Provide the [X, Y] coordinate of the cell's center where the given text is located.  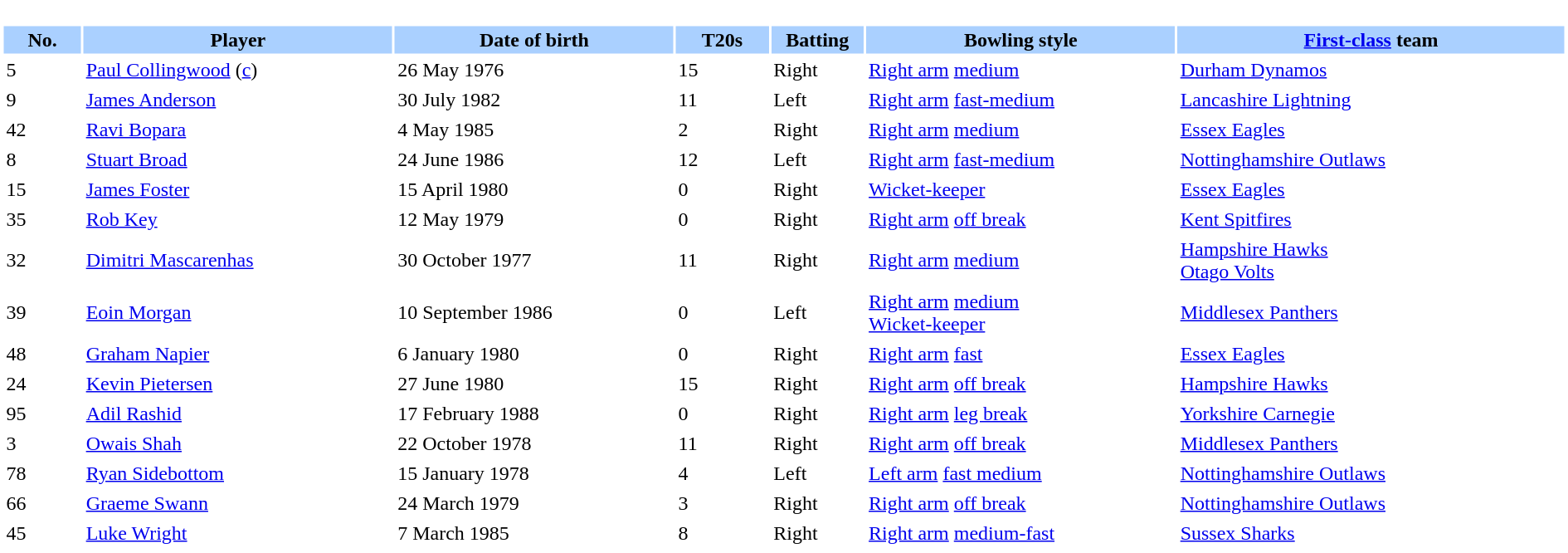
Hampshire Hawks [1371, 384]
Stuart Broad [239, 159]
Right arm medium-fast [1020, 533]
Kent Spitfires [1371, 219]
9 [41, 100]
James Foster [239, 189]
22 October 1978 [534, 443]
Luke Wright [239, 533]
Date of birth [534, 40]
26 May 1976 [534, 70]
Sussex Sharks [1371, 533]
32 [41, 261]
Graeme Swann [239, 503]
35 [41, 219]
Player [239, 40]
Left arm fast medium [1020, 473]
66 [41, 503]
24 June 1986 [534, 159]
Graham Napier [239, 354]
Eoin Morgan [239, 312]
Lancashire Lightning [1371, 100]
Durham Dynamos [1371, 70]
Right arm fast [1020, 354]
4 May 1985 [534, 130]
7 March 1985 [534, 533]
48 [41, 354]
17 February 1988 [534, 414]
Hampshire Hawks Otago Volts [1371, 261]
45 [41, 533]
4 [723, 473]
42 [41, 130]
No. [41, 40]
15 April 1980 [534, 189]
2 [723, 130]
12 May 1979 [534, 219]
Right arm mediumWicket-keeper [1020, 312]
Yorkshire Carnegie [1371, 414]
Paul Collingwood (c) [239, 70]
12 [723, 159]
6 January 1980 [534, 354]
Owais Shah [239, 443]
27 June 1980 [534, 384]
15 January 1978 [534, 473]
First-class team [1371, 40]
Bowling style [1020, 40]
39 [41, 312]
95 [41, 414]
Right arm leg break [1020, 414]
Dimitri Mascarenhas [239, 261]
24 [41, 384]
Wicket-keeper [1020, 189]
78 [41, 473]
James Anderson [239, 100]
Kevin Pietersen [239, 384]
Rob Key [239, 219]
30 October 1977 [534, 261]
Ravi Bopara [239, 130]
Ryan Sidebottom [239, 473]
30 July 1982 [534, 100]
10 September 1986 [534, 312]
T20s [723, 40]
24 March 1979 [534, 503]
5 [41, 70]
Adil Rashid [239, 414]
Batting [817, 40]
